Pinpoint the cell where the given text exists, returning its [X, Y] midpoint coordinate. 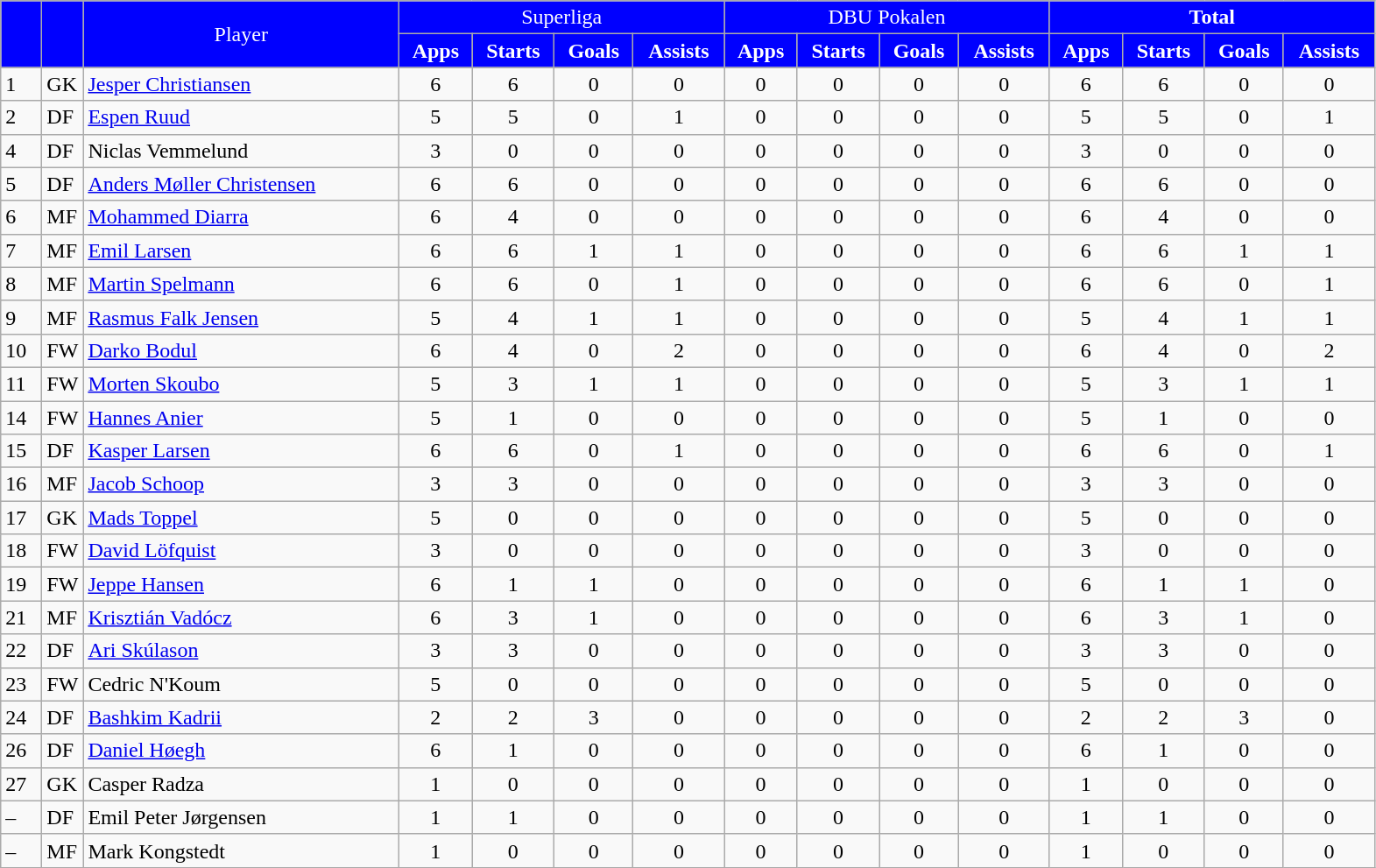
Emil Larsen [242, 251]
Bashkim Kadrii [242, 717]
18 [21, 551]
Anders Møller Christensen [242, 184]
27 [21, 784]
Kasper Larsen [242, 451]
19 [21, 584]
Hannes Anier [242, 418]
Morten Skoubo [242, 384]
Darko Bodul [242, 350]
Mads Toppel [242, 518]
Casper Radza [242, 784]
Player [242, 34]
Cedric N'Koum [242, 684]
Jesper Christiansen [242, 84]
Ari Skúlason [242, 651]
15 [21, 451]
Jacob Schoop [242, 484]
14 [21, 418]
David Löfquist [242, 551]
7 [21, 251]
Mohammed Diarra [242, 217]
Total [1212, 18]
Jeppe Hansen [242, 584]
DBU Pokalen [886, 18]
Daniel Høegh [242, 751]
9 [21, 317]
Espen Ruud [242, 117]
17 [21, 518]
22 [21, 651]
Martin Spelmann [242, 284]
21 [21, 617]
23 [21, 684]
Niclas Vemmelund [242, 151]
Superliga [562, 18]
Mark Kongstedt [242, 850]
26 [21, 751]
11 [21, 384]
Rasmus Falk Jensen [242, 317]
16 [21, 484]
Emil Peter Jørgensen [242, 817]
8 [21, 284]
Krisztián Vadócz [242, 617]
10 [21, 350]
24 [21, 717]
